From the cell containing the given text, extract its center point as [x, y] coordinate. 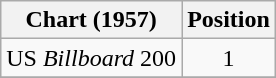
Position [229, 20]
Chart (1957) [92, 20]
1 [229, 58]
US Billboard 200 [92, 58]
